For the text-containing cell, return its midpoint in [x, y] coordinate format. 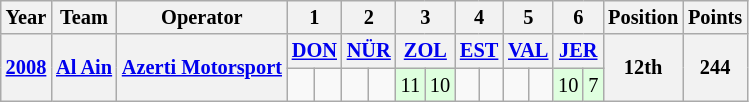
3 [426, 17]
ZOL [426, 51]
7 [593, 85]
DON [314, 51]
4 [479, 17]
Operator [202, 17]
EST [479, 51]
Year [26, 17]
244 [715, 68]
Points [715, 17]
11 [410, 85]
Position [643, 17]
2 [369, 17]
JER [578, 51]
1 [314, 17]
Al Ain [84, 68]
5 [528, 17]
Team [84, 17]
6 [578, 17]
VAL [528, 51]
NÜR [369, 51]
2008 [26, 68]
12th [643, 68]
Azerti Motorsport [202, 68]
